Detect which cell encompasses the target text, then output its (x, y) center coordinate. 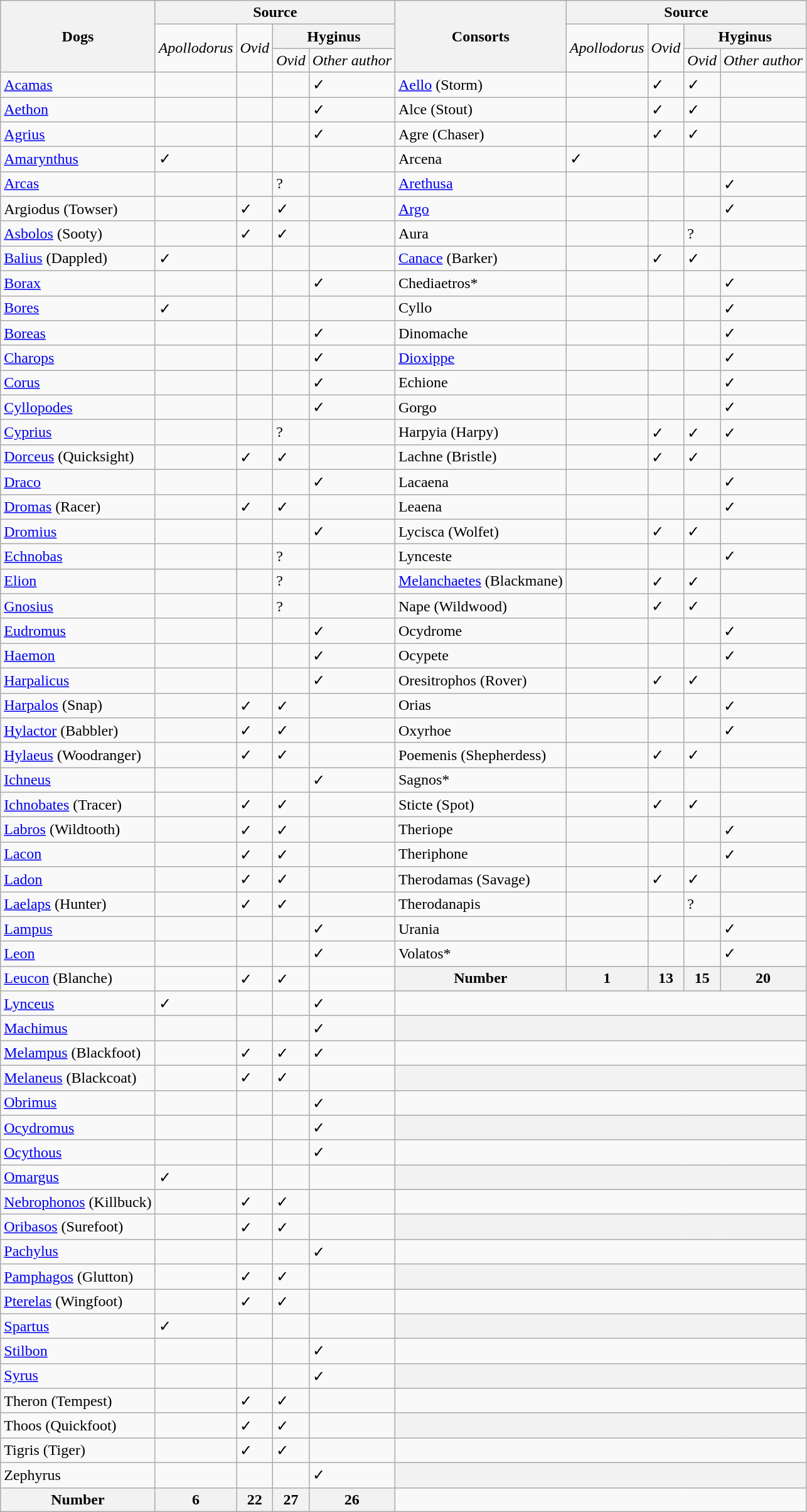
Leaena (481, 507)
Arethusa (481, 184)
Oresitrophos (Rover) (481, 680)
Arcena (481, 159)
6 (196, 1499)
15 (702, 979)
Arcas (78, 184)
Argiodus (Towser) (78, 209)
Aello (Storm) (481, 85)
Echnobas (78, 557)
Agre (Chaser) (481, 134)
Gnosius (78, 606)
Cyllo (481, 308)
22 (255, 1499)
Labros (Wildtooth) (78, 830)
Stilbon (78, 1351)
Dorceus (Quicksight) (78, 457)
Ocydrome (481, 631)
Theriphone (481, 854)
Aura (481, 233)
27 (291, 1499)
Sagnos* (481, 780)
Lynceste (481, 557)
Melaneus (Blackcoat) (78, 1078)
Argo (481, 209)
Melanchaetes (Blackmane) (481, 581)
Bores (78, 308)
Syrus (78, 1376)
Agrius (78, 134)
Harpalos (Snap) (78, 705)
Machimus (78, 1028)
Haemon (78, 656)
Balius (Dappled) (78, 259)
Hylaeus (Woodranger) (78, 755)
Consorts (481, 36)
Amarynthus (78, 159)
Tigris (Tiger) (78, 1450)
20 (763, 979)
Pachylus (78, 1252)
13 (666, 979)
Obrimus (78, 1103)
Ocypete (481, 656)
Lycisca (Wolfet) (481, 532)
Lachne (Bristle) (481, 457)
Pamphagos (Glutton) (78, 1277)
Elion (78, 581)
Cyprius (78, 432)
Chediaetros* (481, 283)
Theriope (481, 830)
Volatos* (481, 954)
Pterelas (Wingfoot) (78, 1302)
Leucon (Blanche) (78, 979)
Ichnobates (Tracer) (78, 805)
Charops (78, 358)
Harpyia (Harpy) (481, 432)
Asbolos (Sooty) (78, 233)
Dogs (78, 36)
Omargus (78, 1177)
Laelaps (Hunter) (78, 904)
Harpalicus (78, 680)
Lacon (78, 854)
Sticte (Spot) (481, 805)
Ladon (78, 879)
Dromas (Racer) (78, 507)
Aethon (78, 109)
Gorgo (481, 407)
Lacaena (481, 482)
Poemenis (Shepherdess) (481, 755)
Corus (78, 383)
Cyllopodes (78, 407)
Melampus (Blackfoot) (78, 1053)
Echione (481, 383)
Therodamas (Savage) (481, 879)
Eudromus (78, 631)
Oribasos (Surefoot) (78, 1227)
Lynceus (78, 1004)
Theron (Tempest) (78, 1401)
Thoos (Quickfoot) (78, 1425)
Spartus (78, 1326)
Alce (Stout) (481, 109)
Dioxippe (481, 358)
Urania (481, 929)
Draco (78, 482)
Oxyrhoe (481, 731)
Canace (Barker) (481, 259)
26 (351, 1499)
Dromius (78, 532)
Lampus (78, 929)
Zephyrus (78, 1475)
Boreas (78, 333)
Borax (78, 283)
Ichneus (78, 780)
Hylactor (Babbler) (78, 731)
Nape (Wildwood) (481, 606)
Nebrophonos (Killbuck) (78, 1202)
Acamas (78, 85)
Therodanapis (481, 904)
Ocydromus (78, 1128)
1 (607, 979)
Orias (481, 705)
Leon (78, 954)
Dinomache (481, 333)
Ocythous (78, 1152)
